Pinpoint the cell where the given text exists, returning its (x, y) midpoint coordinate. 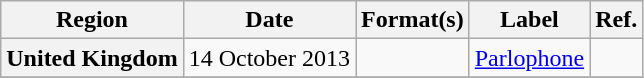
Date (269, 20)
Region (92, 20)
United Kingdom (92, 58)
Format(s) (413, 20)
Parlophone (529, 58)
14 October 2013 (269, 58)
Ref. (616, 20)
Label (529, 20)
